Search for the cell housing the specified text and yield its [X, Y] center coordinate. 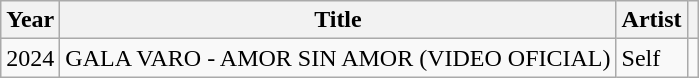
Artist [652, 20]
2024 [30, 58]
Year [30, 20]
Self [652, 58]
Title [338, 20]
GALA VARO - AMOR SIN AMOR (VIDEO OFICIAL) [338, 58]
